Scan for the cell matching the given text and deliver its (x, y) coordinate at center. 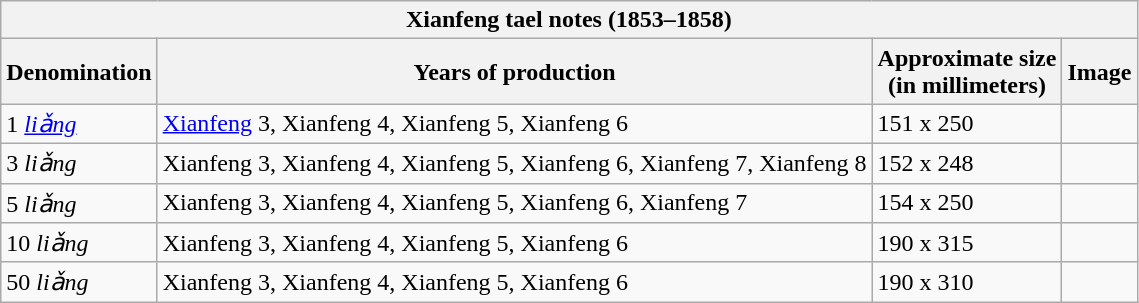
Image (1100, 72)
190 x 315 (967, 243)
154 x 250 (967, 203)
50 liǎng (79, 282)
1 liǎng (79, 124)
Xianfeng 3, Xianfeng 4, Xianfeng 5, Xianfeng 6, Xianfeng 7, Xianfeng 8 (514, 163)
Approximate size(in millimeters) (967, 72)
190 x 310 (967, 282)
5 liǎng (79, 203)
3 liǎng (79, 163)
Xianfeng 3, Xianfeng 4, Xianfeng 5, Xianfeng 6, Xianfeng 7 (514, 203)
Denomination (79, 72)
Years of production (514, 72)
152 x 248 (967, 163)
151 x 250 (967, 124)
Xianfeng tael notes (1853–1858) (569, 20)
10 liǎng (79, 243)
